Output the (X, Y) coordinate of the center of the cell containing the given text.  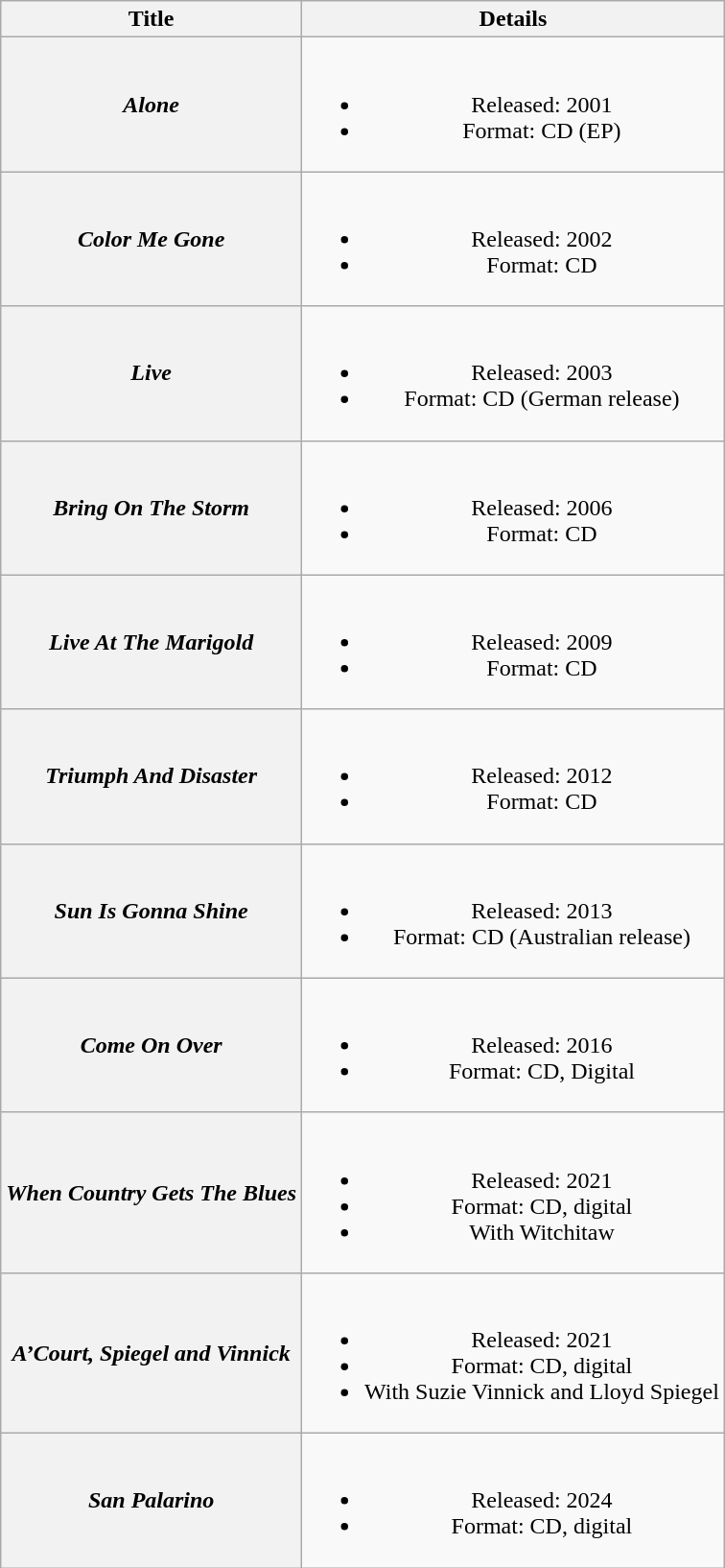
Released: 2002Format: CD (514, 239)
Live (152, 373)
Released: 2012Format: CD (514, 776)
San Palarino (152, 1500)
Released: 2006Format: CD (514, 508)
Released: 2013Format: CD (Australian release) (514, 911)
Released: 2016Format: CD, Digital (514, 1045)
A’Court, Spiegel and Vinnick (152, 1353)
Color Me Gone (152, 239)
Released: 2003Format: CD (German release) (514, 373)
Released: 2024Format: CD, digital (514, 1500)
Released: 2009Format: CD (514, 642)
Sun Is Gonna Shine (152, 911)
Released: 2021Format: CD, digitalWith Witchitaw (514, 1192)
Come On Over (152, 1045)
Bring On The Storm (152, 508)
Live At The Marigold (152, 642)
Alone (152, 105)
Released: 2001Format: CD (EP) (514, 105)
Triumph And Disaster (152, 776)
When Country Gets The Blues (152, 1192)
Title (152, 19)
Released: 2021Format: CD, digitalWith Suzie Vinnick and Lloyd Spiegel (514, 1353)
Details (514, 19)
